Detect which cell encompasses the target text, then output its [X, Y] center coordinate. 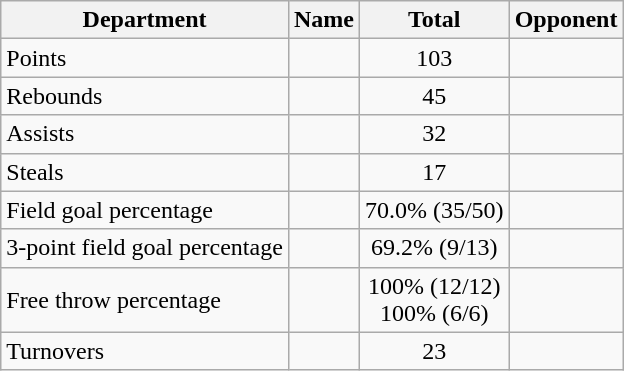
Opponent [566, 20]
23 [434, 351]
32 [434, 134]
103 [434, 58]
45 [434, 96]
Turnovers [145, 351]
Steals [145, 172]
Field goal percentage [145, 210]
Name [324, 20]
Assists [145, 134]
Free throw percentage [145, 300]
100% (12/12)100% (6/6) [434, 300]
70.0% (35/50) [434, 210]
3-point field goal percentage [145, 248]
Points [145, 58]
17 [434, 172]
Total [434, 20]
Department [145, 20]
69.2% (9/13) [434, 248]
Rebounds [145, 96]
